Extract the [X, Y] coordinate from the center of the cell holding the provided text.  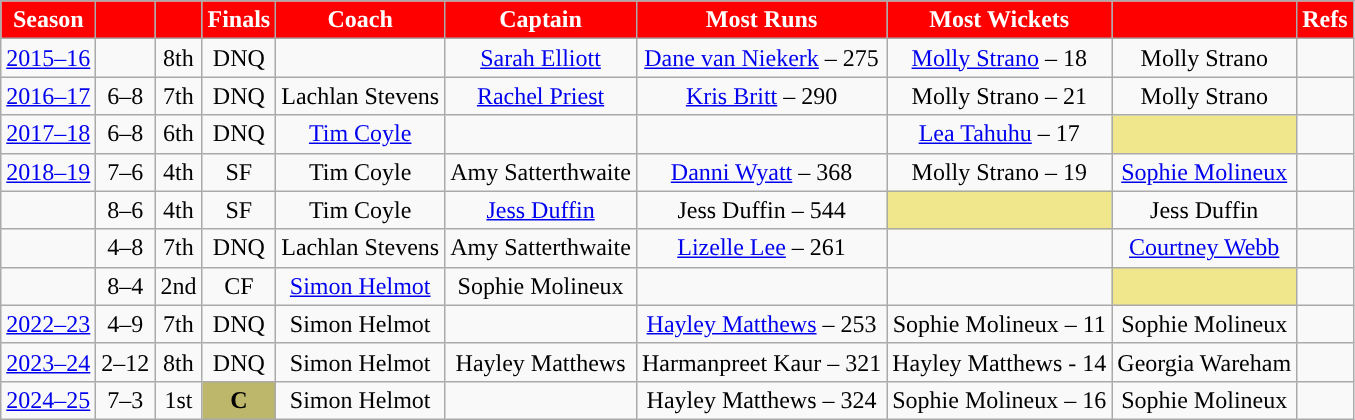
Kris Britt – 290 [761, 96]
Hayley Matthews – 253 [761, 324]
4–9 [126, 324]
Courtney Webb [1204, 248]
6th [178, 134]
Captain [541, 20]
Season [48, 20]
Coach [360, 20]
8–6 [126, 210]
Dane van Niekerk – 275 [761, 58]
2–12 [126, 362]
2024–25 [48, 400]
2016–17 [48, 96]
7–6 [126, 172]
2022–23 [48, 324]
Sophie Molineux – 11 [1000, 324]
Hayley Matthews [541, 362]
2nd [178, 286]
7–3 [126, 400]
Molly Strano – 18 [1000, 58]
Hayley Matthews - 14 [1000, 362]
Jess Duffin – 544 [761, 210]
2023–24 [48, 362]
Sophie Molineux – 16 [1000, 400]
Georgia Wareham [1204, 362]
Hayley Matthews – 324 [761, 400]
2018–19 [48, 172]
C [239, 400]
8–4 [126, 286]
Lizelle Lee – 261 [761, 248]
Most Runs [761, 20]
Molly Strano – 19 [1000, 172]
Rachel Priest [541, 96]
4–8 [126, 248]
Harmanpreet Kaur – 321 [761, 362]
Sarah Elliott [541, 58]
Molly Strano – 21 [1000, 96]
CF [239, 286]
Danni Wyatt – 368 [761, 172]
2017–18 [48, 134]
2015–16 [48, 58]
Finals [239, 20]
Most Wickets [1000, 20]
Lea Tahuhu – 17 [1000, 134]
1st [178, 400]
Refs [1325, 20]
